Scan for the cell matching the given text and deliver its [x, y] coordinate at center. 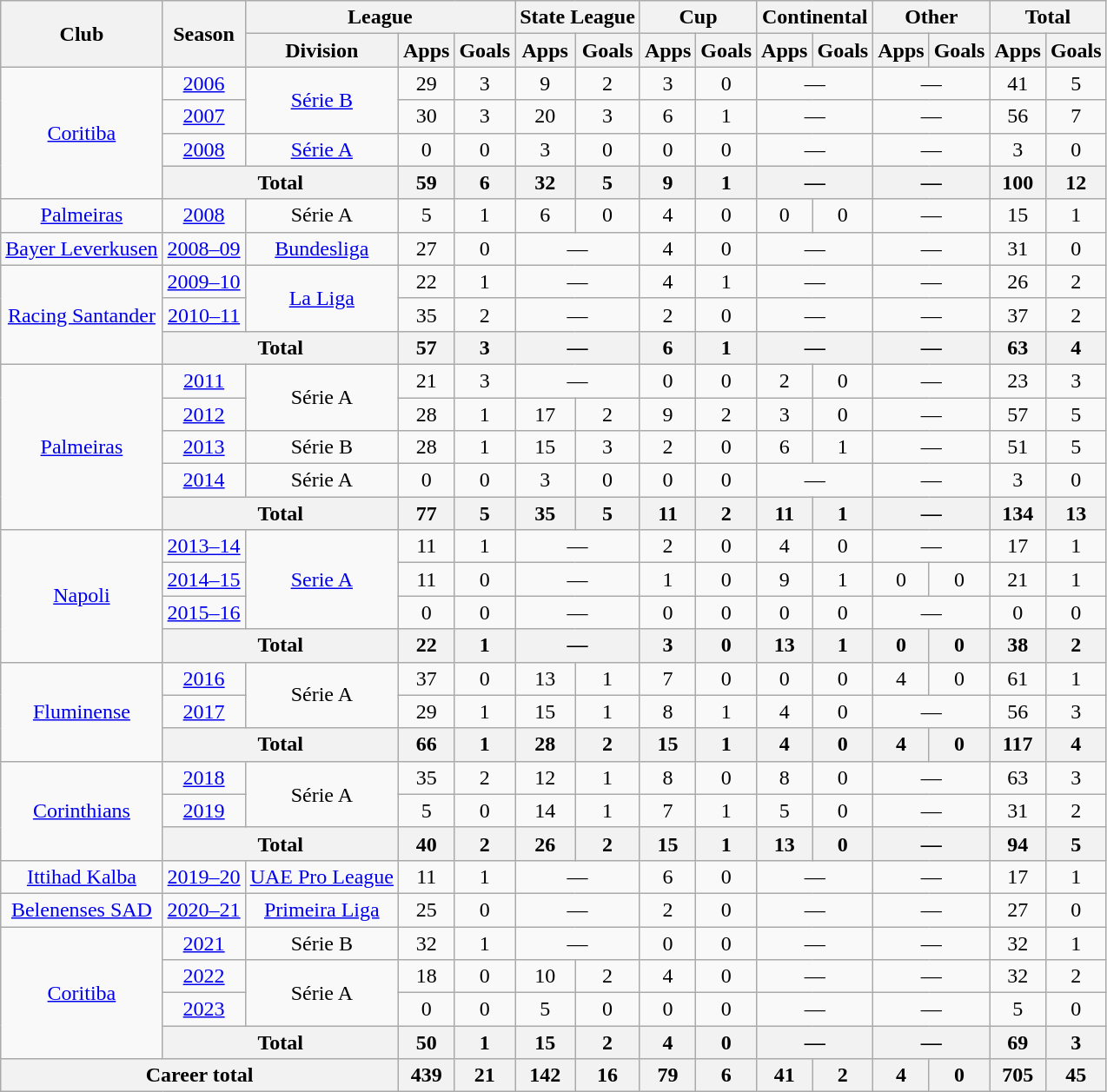
Racing Santander [82, 314]
2007 [203, 116]
439 [426, 1075]
25 [426, 910]
2014–15 [203, 579]
23 [1018, 381]
League [381, 17]
Other [931, 17]
16 [608, 1075]
50 [426, 1042]
14 [546, 811]
2015–16 [203, 612]
2010–11 [203, 314]
Continental [815, 17]
77 [426, 513]
2011 [203, 381]
2019 [203, 811]
State League [578, 17]
2012 [203, 414]
Primeira Liga [321, 910]
Napoli [82, 596]
2018 [203, 778]
UAE Pro League [321, 877]
40 [426, 844]
2016 [203, 678]
45 [1076, 1075]
117 [1018, 745]
18 [426, 976]
30 [426, 116]
Bayer Leverkusen [82, 248]
2022 [203, 976]
2019–20 [203, 877]
Career total [200, 1075]
59 [426, 182]
Cup [698, 17]
66 [426, 745]
79 [667, 1075]
2020–21 [203, 910]
Division [321, 50]
Ittihad Kalba [82, 877]
2013–14 [203, 546]
10 [546, 976]
Bundesliga [321, 248]
69 [1018, 1042]
Serie A [321, 579]
2009–10 [203, 281]
20 [546, 116]
2017 [203, 711]
Season [203, 34]
Corinthians [82, 811]
2023 [203, 1009]
2014 [203, 480]
100 [1018, 182]
142 [546, 1075]
94 [1018, 844]
Belenenses SAD [82, 910]
2008–09 [203, 248]
La Liga [321, 298]
51 [1018, 447]
705 [1018, 1075]
Fluminense [82, 711]
2013 [203, 447]
38 [1018, 645]
2006 [203, 83]
61 [1018, 678]
Club [82, 34]
134 [1018, 513]
2021 [203, 943]
